Capture the cell that displays the provided text and extract its (X, Y) central coordinate. 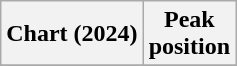
Chart (2024) (72, 34)
Peakposition (189, 34)
